Locate the cell with the specified text and output its (X, Y) center coordinate. 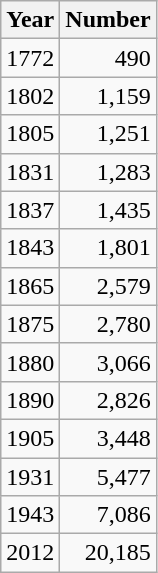
1,435 (108, 210)
1905 (30, 438)
7,086 (108, 515)
1831 (30, 172)
2,780 (108, 324)
20,185 (108, 553)
1805 (30, 134)
3,448 (108, 438)
3,066 (108, 362)
490 (108, 58)
2,579 (108, 286)
Number (108, 20)
1931 (30, 477)
1,251 (108, 134)
2,826 (108, 400)
1890 (30, 400)
1,283 (108, 172)
Year (30, 20)
1875 (30, 324)
1843 (30, 248)
1772 (30, 58)
1837 (30, 210)
1,801 (108, 248)
1880 (30, 362)
5,477 (108, 477)
1802 (30, 96)
1,159 (108, 96)
1943 (30, 515)
1865 (30, 286)
2012 (30, 553)
